Determine the (X, Y) coordinate at the center of the cell enclosing the given text.  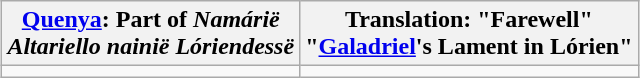
Translation: "Farewell""Galadriel's Lament in Lórien" (469, 34)
Quenya: Part of NamáriëAltariello nainië Lóriendessë (151, 34)
